Detect which cell encompasses the target text, then output its (X, Y) center coordinate. 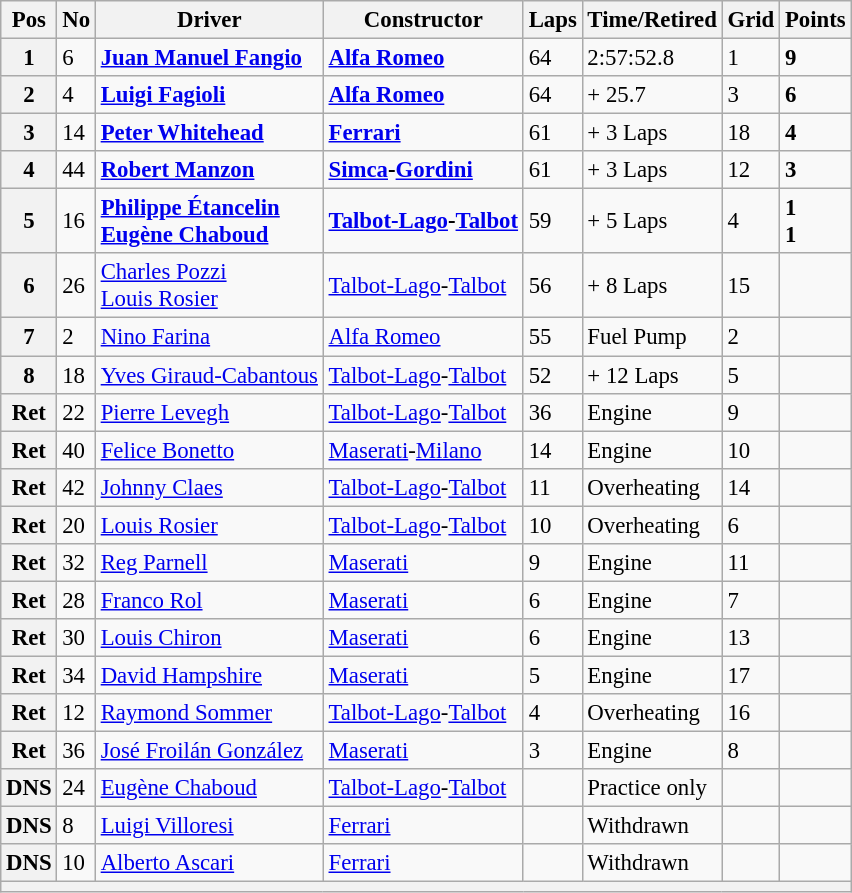
Eugène Chaboud (209, 788)
Charles Pozzi Louis Rosier (209, 286)
59 (552, 222)
Philippe Étancelin Eugène Chaboud (209, 222)
22 (76, 412)
40 (76, 450)
Fuel Pump (652, 337)
20 (76, 525)
Louis Chiron (209, 638)
13 (750, 638)
Points (816, 20)
Pierre Levegh (209, 412)
42 (76, 487)
Raymond Sommer (209, 713)
David Hampshire (209, 675)
+ 8 Laps (652, 286)
Driver (209, 20)
Louis Rosier (209, 525)
Johnny Claes (209, 487)
Alberto Ascari (209, 863)
Practice only (652, 788)
17 (750, 675)
44 (76, 170)
26 (76, 286)
32 (76, 563)
+ 25.7 (652, 95)
+ 12 Laps (652, 375)
34 (76, 675)
Time/Retired (652, 20)
Reg Parnell (209, 563)
Juan Manuel Fangio (209, 58)
Grid (750, 20)
52 (552, 375)
No (76, 20)
28 (76, 600)
Maserati-Milano (423, 450)
Laps (552, 20)
15 (750, 286)
56 (552, 286)
Simca-Gordini (423, 170)
José Froilán González (209, 751)
55 (552, 337)
Pos (29, 20)
Nino Farina (209, 337)
Robert Manzon (209, 170)
Luigi Villoresi (209, 826)
Yves Giraud-Cabantous (209, 375)
Felice Bonetto (209, 450)
24 (76, 788)
2:57:52.8 (652, 58)
Constructor (423, 20)
Peter Whitehead (209, 133)
Franco Rol (209, 600)
30 (76, 638)
Luigi Fagioli (209, 95)
+ 5 Laps (652, 222)
